Return (x, y) of the center of cell containing provided text 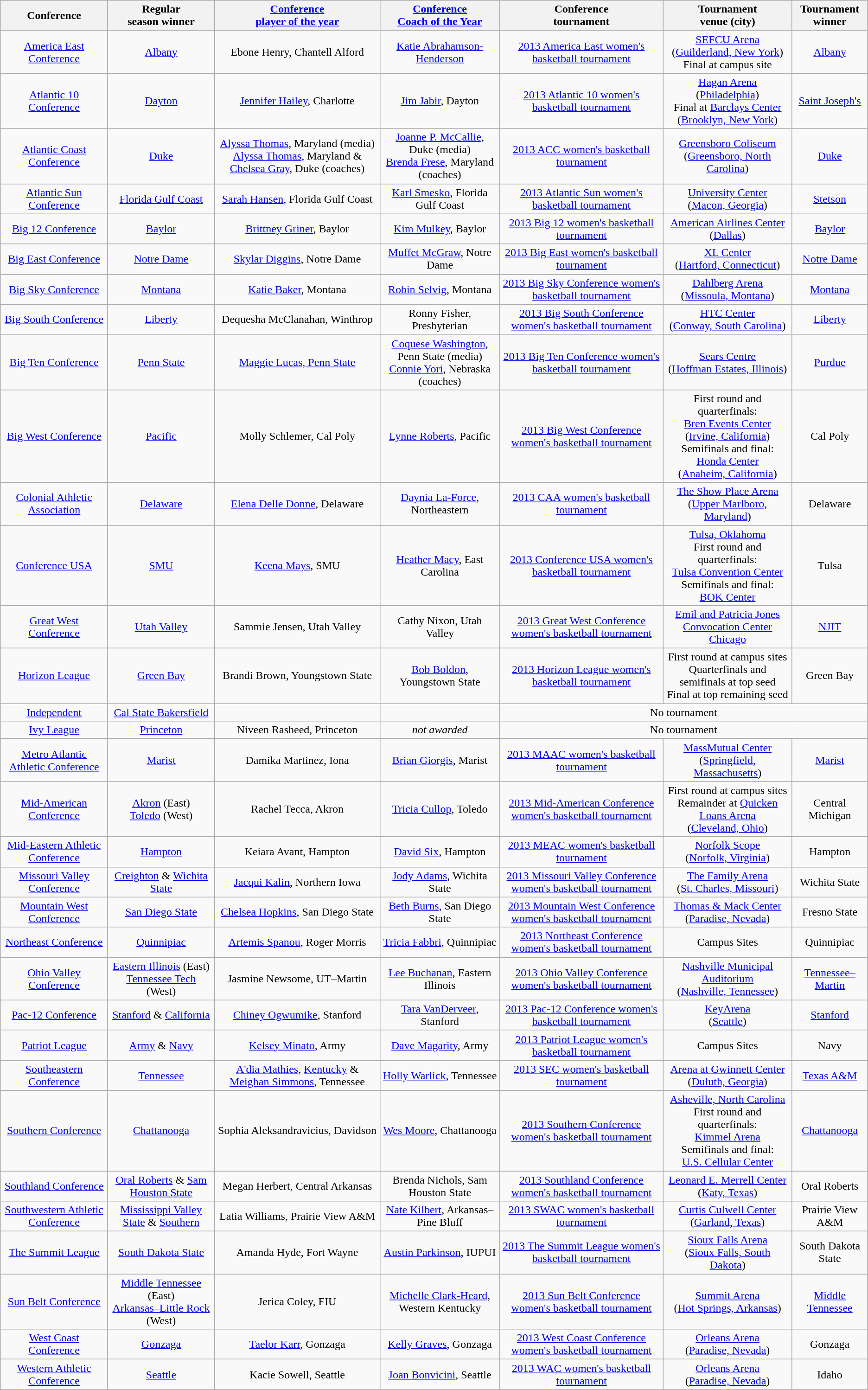
SMU (161, 565)
A'dia Mathies, Kentucky & Meighan Simmons, Tennessee (297, 1075)
Eastern Illinois (East) Tennessee Tech (West) (161, 979)
Sears Centre(Hoffman Estates, Illinois) (728, 362)
Jim Jabir, Dayton (440, 101)
Southwestern Athletic Conference (54, 1216)
2013 America East women's basketball tournament (581, 52)
Holly Warlick, Tennessee (440, 1075)
Northeast Conference (54, 942)
Wes Moore, Chattanooga (440, 1131)
Tournament winner (830, 16)
Brandi Brown, Youngstown State (297, 676)
Oral Roberts & Sam Houston State (161, 1185)
Oral Roberts (830, 1185)
Muffet McGraw, Notre Dame (440, 259)
2013 Atlantic Sun women's basketball tournament (581, 199)
The Family Arena(St. Charles, Missouri) (728, 882)
Southeastern Conference (54, 1075)
Army & Navy (161, 1045)
David Six, Hampton (440, 852)
2013 Big 12 women's basketball tournament (581, 229)
Conference player of the year (297, 16)
Navy (830, 1045)
Emil and Patricia Jones Convocation Center Chicago (728, 627)
Conference Coach of the Year (440, 16)
Asheville, North CarolinaFirst round and quarterfinals:Kimmel ArenaSemifinals and final:U.S. Cellular Center (728, 1131)
Thomas & Mack Center(Paradise, Nevada) (728, 912)
Norfolk Scope(Norfolk, Virginia) (728, 852)
not awarded (440, 730)
Horizon League (54, 676)
Regular season winner (161, 16)
Mid-Eastern Athletic Conference (54, 852)
2013 CAA women's basketball tournament (581, 504)
Kelly Graves, Gonzaga (440, 1344)
Alyssa Thomas, Maryland (media)Alyssa Thomas, Maryland & Chelsea Gray, Duke (coaches) (297, 156)
American Airlines Center(Dallas) (728, 229)
Elena Delle Donne, Delaware (297, 504)
Sammie Jensen, Utah Valley (297, 627)
Big West Conference (54, 436)
Dayton (161, 101)
Cal State Bakersfield (161, 712)
2013 ACC women's basketball tournament (581, 156)
Tricia Cullop, Toledo (440, 809)
Ivy League (54, 730)
The Show Place Arena(Upper Marlboro, Maryland) (728, 504)
KeyArena(Seattle) (728, 1015)
Curtis Culwell Center(Garland, Texas) (728, 1216)
Utah Valley (161, 627)
Jerica Coley, FIU (297, 1301)
Dahlberg Arena(Missoula, Montana) (728, 289)
Arena at Gwinnett Center(Duluth, Georgia) (728, 1075)
Niveen Rasheed, Princeton (297, 730)
Brian Giorgis, Marist (440, 760)
Kim Mulkey, Baylor (440, 229)
Prairie View A&M (830, 1216)
Molly Schlemer, Cal Poly (297, 436)
SEFCU Arena (Guilderland, New York) Final at campus site (728, 52)
Cathy Nixon, Utah Valley (440, 627)
2013 SEC women's basketball tournament (581, 1075)
America East Conference (54, 52)
Princeton (161, 730)
XL Center(Hartford, Connecticut) (728, 259)
Mid-American Conference (54, 809)
Great West Conference (54, 627)
Independent (54, 712)
Kelsey Minato, Army (297, 1045)
Lynne Roberts, Pacific (440, 436)
Middle Tennessee (East)Arkansas–Little Rock (West) (161, 1301)
Heather Macy, East Carolina (440, 565)
2013 Sun Belt Conference women's basketball tournament (581, 1301)
2013 Big Ten Conference women's basketball tournament (581, 362)
Beth Burns, San Diego State (440, 912)
Katie Abrahamson-Henderson (440, 52)
Chiney Ogwumike, Stanford (297, 1015)
2013 Conference USA women's basketball tournament (581, 565)
Southland Conference (54, 1185)
2013 Northeast Conference women's basketball tournament (581, 942)
Stanford (830, 1015)
Big Sky Conference (54, 289)
Hagan Arena(Philadelphia)Final at Barclays Center(Brooklyn, New York) (728, 101)
Latia Williams, Prairie View A&M (297, 1216)
2013 Ohio Valley Conference women's basketball tournament (581, 979)
Robin Selvig, Montana (440, 289)
Penn State (161, 362)
2013 WAC women's basketball tournament (581, 1375)
Conference USA (54, 565)
First round at campus sites Remainder at Quicken Loans Arena(Cleveland, Ohio) (728, 809)
Summit Arena(Hot Springs, Arkansas) (728, 1301)
Lee Buchanan, Eastern Illinois (440, 979)
Sioux Falls Arena(Sioux Falls, South Dakota) (728, 1253)
Pacific (161, 436)
Ebone Henry, Chantell Alford (297, 52)
San Diego State (161, 912)
MassMutual Center(Springfield, Massachusetts) (728, 760)
Colonial Athletic Association (54, 504)
Cal Poly (830, 436)
Jasmine Newsome, UT–Martin (297, 979)
Keiara Avant, Hampton (297, 852)
2013 Big South Conference women's basketball tournament (581, 319)
Skylar Diggins, Notre Dame (297, 259)
Florida Gulf Coast (161, 199)
2013 MEAC women's basketball tournament (581, 852)
2013 Pac-12 Conference women's basketball tournament (581, 1015)
2013 Patriot League women's basketball tournament (581, 1045)
Nashville Municipal Auditorium(Nashville, Tennessee) (728, 979)
2013 Atlantic 10 women's basketball tournament (581, 101)
Brenda Nichols, Sam Houston State (440, 1185)
Maggie Lucas, Penn State (297, 362)
Austin Parkinson, IUPUI (440, 1253)
Megan Herbert, Central Arkansas (297, 1185)
Missouri Valley Conference (54, 882)
Coquese Washington, Penn State (media)Connie Yori, Nebraska(coaches) (440, 362)
Mississippi Valley State & Southern (161, 1216)
Stanford & California (161, 1015)
Rachel Tecca, Akron (297, 809)
Dave Magarity, Army (440, 1045)
Damika Martinez, Iona (297, 760)
2013 Big Sky Conference women's basketball tournament (581, 289)
2013 Mid-American Conference women's basketball tournament (581, 809)
2013 Great West Conference women's basketball tournament (581, 627)
Texas A&M (830, 1075)
Akron (East) Toledo (West) (161, 809)
Big East Conference (54, 259)
2013 Southland Conference women's basketball tournament (581, 1185)
Leonard E. Merrell Center(Katy, Texas) (728, 1185)
Tulsa, OklahomaFirst round and quarterfinals:Tulsa Convention CenterSemifinals and final:BOK Center (728, 565)
Big 12 Conference (54, 229)
Pac-12 Conference (54, 1015)
Tennessee–Martin (830, 979)
Jennifer Hailey, Charlotte (297, 101)
Atlantic 10 Conference (54, 101)
Joanne P. McCallie, Duke (media)Brenda Frese, Maryland (coaches) (440, 156)
Stetson (830, 199)
University Center(Macon, Georgia) (728, 199)
First round and quarterfinals:Bren Events Center(Irvine, California)Semifinals and final:Honda Center(Anaheim, California) (728, 436)
Metro Atlantic Athletic Conference (54, 760)
2013 Horizon League women's basketball tournament (581, 676)
Creighton & Wichita State (161, 882)
Keena Mays, SMU (297, 565)
2013 Big East women's basketball tournament (581, 259)
Ohio Valley Conference (54, 979)
Tara VanDerveer, Stanford (440, 1015)
Bob Boldon, Youngstown State (440, 676)
Purdue (830, 362)
Middle Tennessee (830, 1301)
First round at campus sitesQuarterfinals and semifinals at top seedFinal at top remaining seed (728, 676)
Patriot League (54, 1045)
Chelsea Hopkins, San Diego State (297, 912)
Nate Kilbert, Arkansas–Pine Bluff (440, 1216)
Sarah Hansen, Florida Gulf Coast (297, 199)
Taelor Karr, Gonzaga (297, 1344)
Mountain West Conference (54, 912)
Tennessee (161, 1075)
Sophia Aleksandravicius, Davidson (297, 1131)
2013 SWAC women's basketball tournament (581, 1216)
Wichita State (830, 882)
Atlantic Sun Conference (54, 199)
Southern Conference (54, 1131)
Tricia Fabbri, Quinnipiac (440, 942)
NJIT (830, 627)
Dequesha McClanahan, Winthrop (297, 319)
Atlantic Coast Conference (54, 156)
Karl Smesko, Florida Gulf Coast (440, 199)
2013 Missouri Valley Conference women's basketball tournament (581, 882)
Daynia La-Force, Northeastern (440, 504)
The Summit League (54, 1253)
2013 Big West Conference women's basketball tournament (581, 436)
Western Athletic Conference (54, 1375)
Greensboro Coliseum(Greensboro, North Carolina) (728, 156)
HTC Center(Conway, South Carolina) (728, 319)
Tournament venue (city) (728, 16)
Conference (54, 16)
Katie Baker, Montana (297, 289)
Michelle Clark-Heard, Western Kentucky (440, 1301)
Central Michigan (830, 809)
2013 MAAC women's basketball tournament (581, 760)
Fresno State (830, 912)
Big Ten Conference (54, 362)
West Coast Conference (54, 1344)
Amanda Hyde, Fort Wayne (297, 1253)
Tulsa (830, 565)
Conference tournament (581, 16)
Joan Bonvicini, Seattle (440, 1375)
Jacqui Kalin, Northern Iowa (297, 882)
Artemis Spanou, Roger Morris (297, 942)
2013 The Summit League women's basketball tournament (581, 1253)
Big South Conference (54, 319)
2013 Mountain West Conference women's basketball tournament (581, 912)
2013 West Coast Conference women's basketball tournament (581, 1344)
Brittney Griner, Baylor (297, 229)
Jody Adams, Wichita State (440, 882)
Seattle (161, 1375)
Idaho (830, 1375)
Saint Joseph's (830, 101)
Ronny Fisher, Presbyterian (440, 319)
2013 Southern Conference women's basketball tournament (581, 1131)
Kacie Sowell, Seattle (297, 1375)
Sun Belt Conference (54, 1301)
